Locate the cell with the specified text and output its (X, Y) center coordinate. 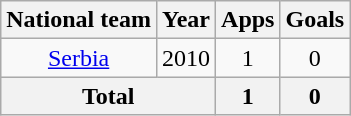
Total (108, 96)
Goals (315, 20)
Apps (248, 20)
Serbia (79, 58)
National team (79, 20)
2010 (186, 58)
Year (186, 20)
